Identify which cell holds the provided text, then report its [x, y] central coordinate. 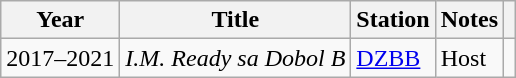
I.M. Ready sa Dobol B [236, 58]
Year [60, 20]
2017–2021 [60, 58]
Station [393, 20]
Title [236, 20]
DZBB [393, 58]
Notes [469, 20]
Host [469, 58]
